Capture the cell that displays the provided text and extract its (x, y) central coordinate. 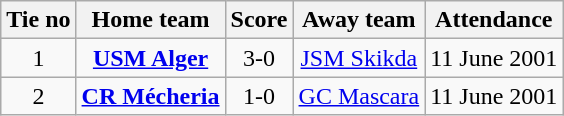
JSM Skikda (359, 58)
CR Mécheria (150, 96)
GC Mascara (359, 96)
3-0 (259, 58)
Home team (150, 20)
1 (38, 58)
Away team (359, 20)
Tie no (38, 20)
1-0 (259, 96)
USM Alger (150, 58)
2 (38, 96)
Attendance (494, 20)
Score (259, 20)
